Extract the (X, Y) coordinate from the center of the cell holding the provided text.  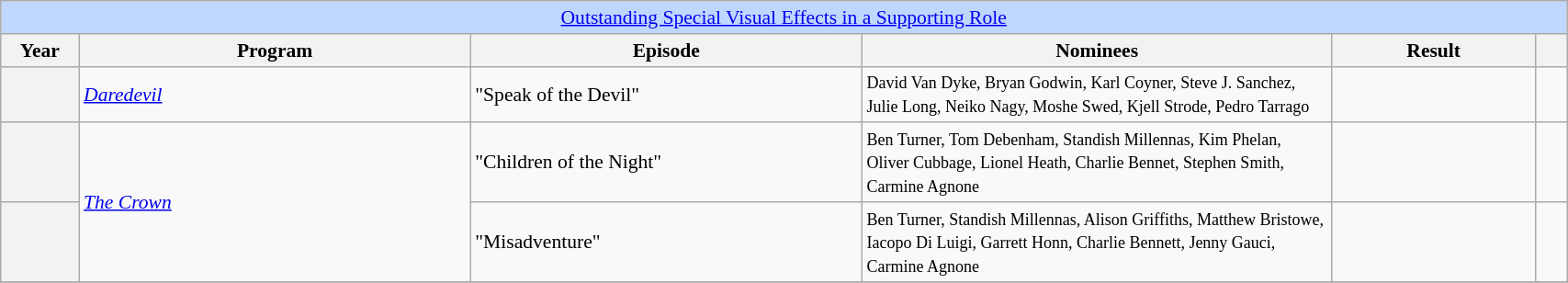
The Crown (275, 202)
"Children of the Night" (666, 164)
Program (275, 51)
Episode (666, 51)
Outstanding Special Visual Effects in a Supporting Role (784, 17)
Nominees (1097, 51)
David Van Dyke, Bryan Godwin, Karl Coyner, Steve J. Sanchez, Julie Long, Neiko Nagy, Moshe Swed, Kjell Strode, Pedro Tarrago (1097, 94)
Daredevil (275, 94)
Year (40, 51)
"Speak of the Devil" (666, 94)
"Misadventure" (666, 243)
Result (1434, 51)
Ben Turner, Tom Debenham, Standish Millennas, Kim Phelan, Oliver Cubbage, Lionel Heath, Charlie Bennet, Stephen Smith, Carmine Agnone (1097, 164)
Ben Turner, Standish Millennas, Alison Griffiths, Matthew Bristowe, Iacopo Di Luigi, Garrett Honn, Charlie Bennett, Jenny Gauci, Carmine Agnone (1097, 243)
